Determine the (x, y) coordinate at the center of the cell enclosing the given text.  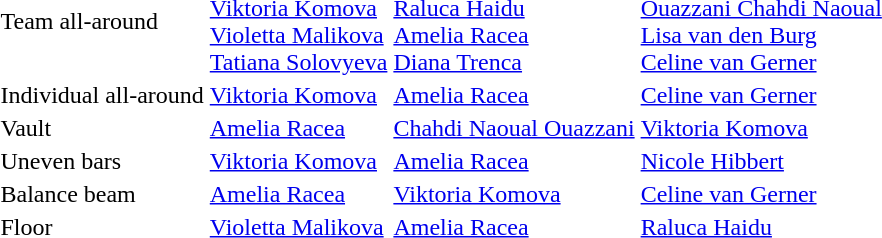
Chahdi Naoual Ouazzani (514, 128)
